Locate the cell with the specified text and output its (x, y) center coordinate. 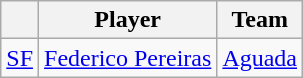
Aguada (260, 58)
Federico Pereiras (128, 58)
SF (20, 58)
Player (128, 20)
Team (260, 20)
